Locate the cell with the specified text and output its [x, y] center coordinate. 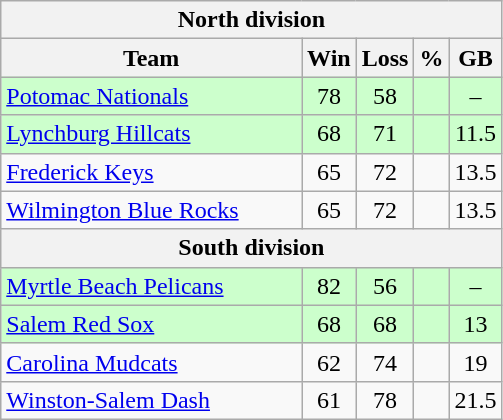
62 [330, 362]
GB [476, 58]
19 [476, 362]
Lynchburg Hillcats [152, 134]
Myrtle Beach Pelicans [152, 286]
82 [330, 286]
North division [252, 20]
Loss [385, 58]
Team [152, 58]
61 [330, 400]
21.5 [476, 400]
13 [476, 324]
11.5 [476, 134]
% [432, 58]
Carolina Mudcats [152, 362]
Potomac Nationals [152, 96]
South division [252, 248]
Salem Red Sox [152, 324]
Wilmington Blue Rocks [152, 210]
Frederick Keys [152, 172]
Win [330, 58]
58 [385, 96]
Winston-Salem Dash [152, 400]
56 [385, 286]
74 [385, 362]
71 [385, 134]
